Find where the given text appears and provide that cell's center as [X, Y] coordinate. 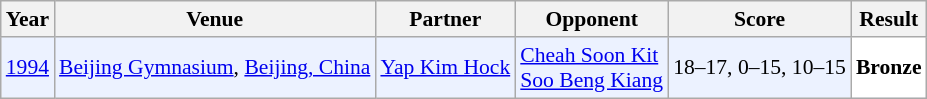
Result [889, 19]
1994 [28, 68]
18–17, 0–15, 10–15 [760, 68]
Beijing Gymnasium, Beijing, China [214, 68]
Partner [445, 19]
Bronze [889, 68]
Score [760, 19]
Year [28, 19]
Opponent [592, 19]
Cheah Soon Kit Soo Beng Kiang [592, 68]
Yap Kim Hock [445, 68]
Venue [214, 19]
